Find where the given text appears and provide that cell's center as [X, Y] coordinate. 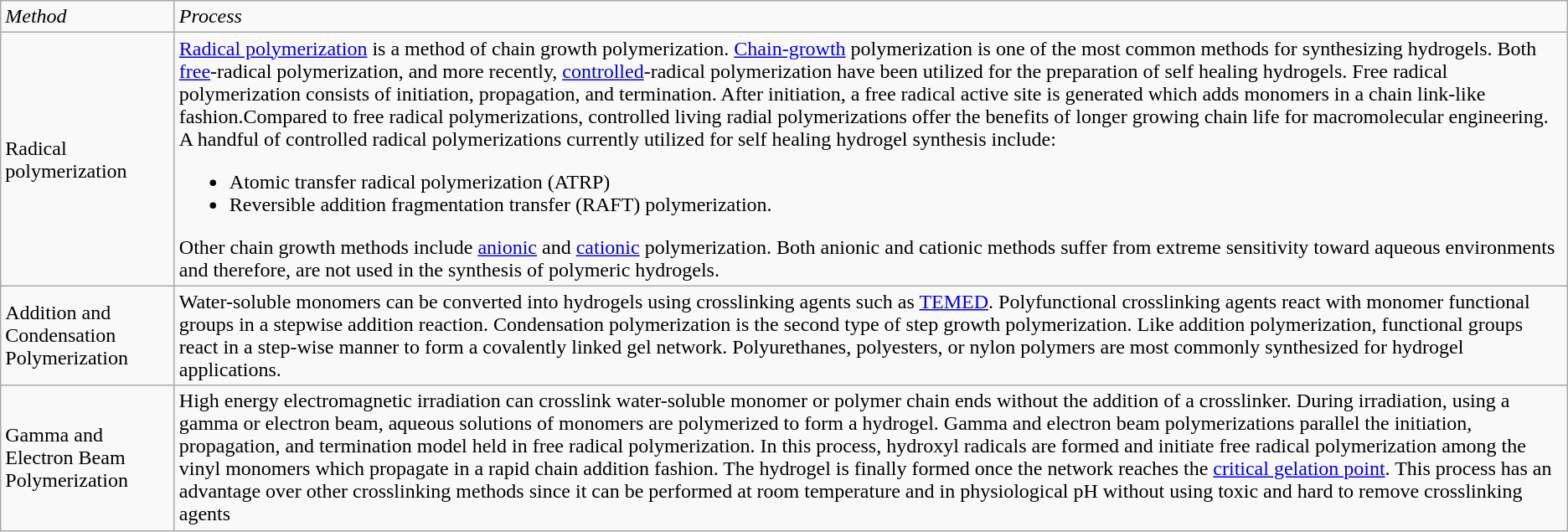
Radical polymerization [88, 159]
Method [88, 17]
Gamma and Electron Beam Polymerization [88, 457]
Process [871, 17]
Addition and Condensation Polymerization [88, 335]
